Pinpoint the cell where the given text exists, returning its (x, y) midpoint coordinate. 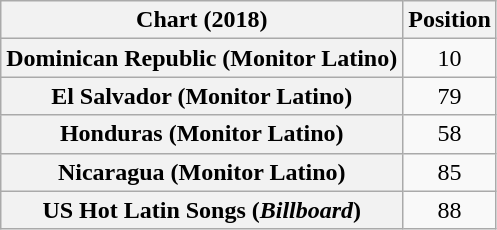
88 (450, 210)
58 (450, 134)
Nicaragua (Monitor Latino) (202, 172)
Dominican Republic (Monitor Latino) (202, 58)
Chart (2018) (202, 20)
Honduras (Monitor Latino) (202, 134)
10 (450, 58)
85 (450, 172)
US Hot Latin Songs (Billboard) (202, 210)
79 (450, 96)
El Salvador (Monitor Latino) (202, 96)
Position (450, 20)
